Capture the cell that displays the provided text and extract its [x, y] central coordinate. 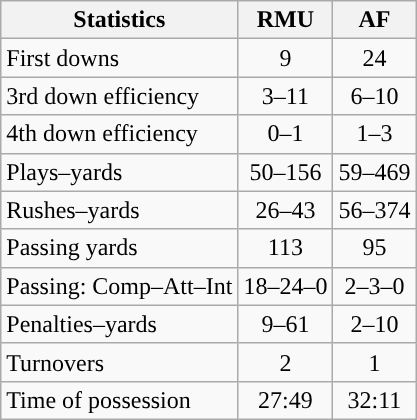
Time of possession [120, 400]
3–11 [286, 96]
113 [286, 248]
1–3 [374, 134]
0–1 [286, 134]
6–10 [374, 96]
RMU [286, 20]
Penalties–yards [120, 324]
2–10 [374, 324]
9 [286, 58]
Passing: Comp–Att–Int [120, 286]
First downs [120, 58]
Rushes–yards [120, 210]
32:11 [374, 400]
Statistics [120, 20]
Passing yards [120, 248]
26–43 [286, 210]
9–61 [286, 324]
50–156 [286, 172]
95 [374, 248]
59–469 [374, 172]
4th down efficiency [120, 134]
3rd down efficiency [120, 96]
24 [374, 58]
2 [286, 362]
56–374 [374, 210]
18–24–0 [286, 286]
Turnovers [120, 362]
1 [374, 362]
Plays–yards [120, 172]
2–3–0 [374, 286]
27:49 [286, 400]
AF [374, 20]
